Identify which cell holds the provided text, then report its (x, y) central coordinate. 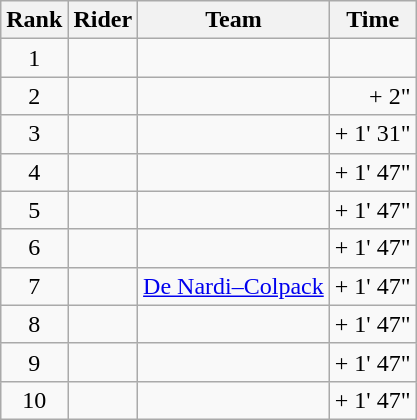
5 (34, 210)
+ 1' 31" (372, 134)
2 (34, 96)
+ 2" (372, 96)
De Nardi–Colpack (234, 286)
1 (34, 58)
3 (34, 134)
4 (34, 172)
8 (34, 324)
9 (34, 362)
6 (34, 248)
7 (34, 286)
Team (234, 20)
Time (372, 20)
Rider (103, 20)
Rank (34, 20)
10 (34, 400)
